Search for the cell housing the specified text and yield its (X, Y) center coordinate. 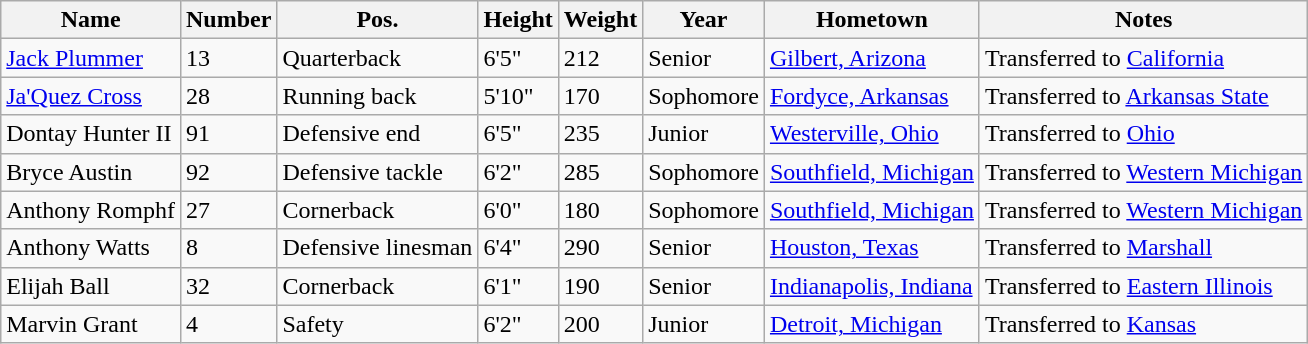
200 (600, 324)
6'1" (518, 286)
Transferred to Kansas (1143, 324)
Name (91, 20)
6'4" (518, 248)
Transferred to Ohio (1143, 134)
170 (600, 96)
Houston, Texas (872, 248)
Dontay Hunter II (91, 134)
Gilbert, Arizona (872, 58)
Defensive tackle (378, 172)
32 (228, 286)
92 (228, 172)
5'10" (518, 96)
Hometown (872, 20)
Transferred to Arkansas State (1143, 96)
190 (600, 286)
28 (228, 96)
Ja'Quez Cross (91, 96)
212 (600, 58)
Transferred to Eastern Illinois (1143, 286)
27 (228, 210)
Westerville, Ohio (872, 134)
Defensive end (378, 134)
290 (600, 248)
4 (228, 324)
8 (228, 248)
285 (600, 172)
91 (228, 134)
Elijah Ball (91, 286)
180 (600, 210)
Quarterback (378, 58)
Weight (600, 20)
Detroit, Michigan (872, 324)
Fordyce, Arkansas (872, 96)
Bryce Austin (91, 172)
Transferred to Marshall (1143, 248)
Safety (378, 324)
Transferred to California (1143, 58)
Notes (1143, 20)
Number (228, 20)
Defensive linesman (378, 248)
Height (518, 20)
6'0" (518, 210)
Jack Plummer (91, 58)
Running back (378, 96)
Indianapolis, Indiana (872, 286)
13 (228, 58)
Pos. (378, 20)
Anthony Romphf (91, 210)
Marvin Grant (91, 324)
235 (600, 134)
Year (704, 20)
Anthony Watts (91, 248)
